Detect which cell encompasses the target text, then output its [X, Y] center coordinate. 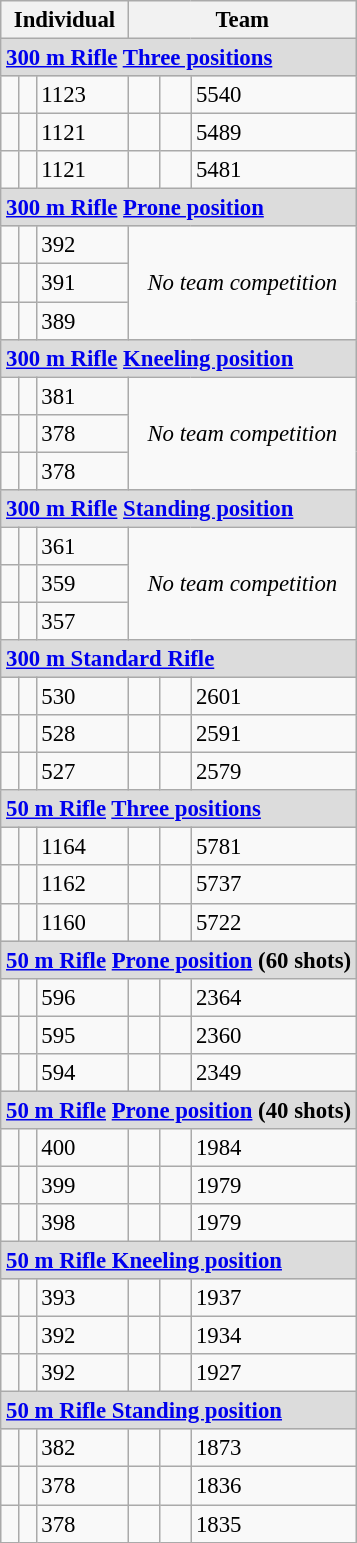
50 m Rifle Kneeling position [179, 1261]
596 [82, 997]
1123 [82, 95]
300 m Standard Rifle [179, 659]
2364 [274, 997]
595 [82, 1035]
381 [82, 396]
Team [242, 20]
50 m Rifle Three positions [179, 809]
1984 [274, 1148]
5737 [274, 885]
400 [82, 1148]
527 [82, 772]
1835 [274, 1524]
1873 [274, 1449]
5489 [274, 133]
2360 [274, 1035]
2349 [274, 1073]
1937 [274, 1298]
1164 [82, 847]
300 m Rifle Kneeling position [179, 358]
399 [82, 1185]
5481 [274, 170]
1162 [82, 885]
2601 [274, 697]
1927 [274, 1373]
300 m Rifle Three positions [179, 58]
1934 [274, 1336]
1836 [274, 1486]
391 [82, 283]
50 m Rifle Standing position [179, 1411]
300 m Rifle Prone position [179, 208]
Individual [64, 20]
2579 [274, 772]
50 m Rifle Prone position (60 shots) [179, 960]
300 m Rifle Standing position [179, 509]
528 [82, 734]
5722 [274, 922]
361 [82, 546]
50 m Rifle Prone position (40 shots) [179, 1110]
594 [82, 1073]
382 [82, 1449]
5540 [274, 95]
2591 [274, 734]
1160 [82, 922]
357 [82, 621]
359 [82, 584]
398 [82, 1223]
5781 [274, 847]
530 [82, 697]
389 [82, 321]
393 [82, 1298]
